Find where the given text appears and provide that cell's center as [X, Y] coordinate. 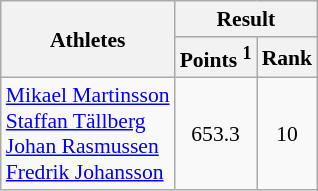
653.3 [216, 134]
Rank [288, 58]
10 [288, 134]
Result [246, 19]
Points 1 [216, 58]
Athletes [88, 40]
Mikael MartinssonStaffan TällbergJohan RasmussenFredrik Johansson [88, 134]
